Detect which cell encompasses the target text, then output its (x, y) center coordinate. 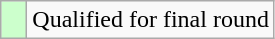
Qualified for final round (151, 20)
